Detect which cell encompasses the target text, then output its (X, Y) center coordinate. 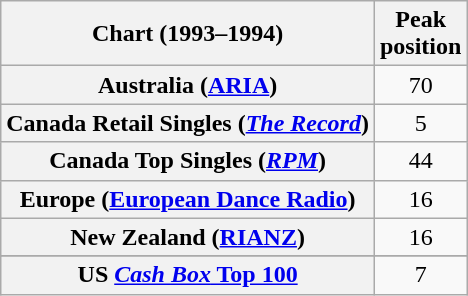
New Zealand (RIANZ) (188, 237)
US Cash Box Top 100 (188, 275)
5 (420, 123)
Peakposition (420, 34)
Canada Top Singles (RPM) (188, 161)
Australia (ARIA) (188, 85)
44 (420, 161)
Europe (European Dance Radio) (188, 199)
70 (420, 85)
Chart (1993–1994) (188, 34)
Canada Retail Singles (The Record) (188, 123)
7 (420, 275)
